Extract the (x, y) coordinate from the center of the cell holding the provided text.  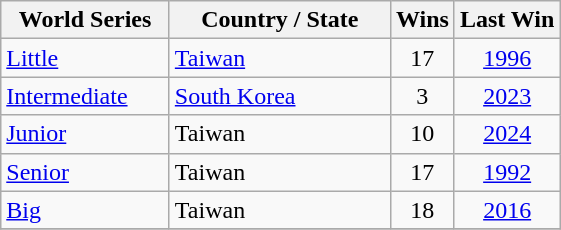
Little (86, 58)
Intermediate (86, 96)
Big (86, 210)
Country / State (280, 20)
2024 (507, 134)
18 (422, 210)
1996 (507, 58)
South Korea (280, 96)
Wins (422, 20)
World Series (86, 20)
2023 (507, 96)
10 (422, 134)
Last Win (507, 20)
1992 (507, 172)
3 (422, 96)
Senior (86, 172)
2016 (507, 210)
Junior (86, 134)
